Find where the given text appears and provide that cell's center as (x, y) coordinate. 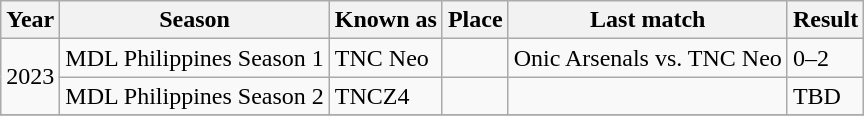
0–2 (825, 58)
Year (30, 20)
Last match (648, 20)
TNC Neo (386, 58)
Result (825, 20)
Place (475, 20)
Onic Arsenals vs. TNC Neo (648, 58)
2023 (30, 77)
Season (195, 20)
MDL Philippines Season 2 (195, 96)
TBD (825, 96)
MDL Philippines Season 1 (195, 58)
Known as (386, 20)
TNCZ4 (386, 96)
